Detect which cell encompasses the target text, then output its (X, Y) center coordinate. 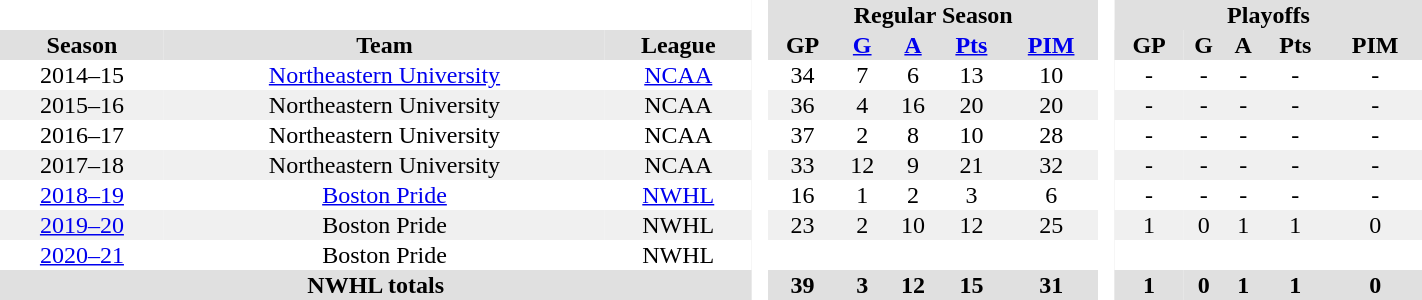
Season (82, 45)
34 (802, 75)
NWHL totals (376, 285)
8 (914, 135)
21 (971, 165)
Team (384, 45)
2019–20 (82, 225)
Regular Season (933, 15)
2018–19 (82, 195)
33 (802, 165)
25 (1051, 225)
32 (1051, 165)
28 (1051, 135)
4 (862, 105)
2017–18 (82, 165)
2020–21 (82, 255)
31 (1051, 285)
23 (802, 225)
37 (802, 135)
39 (802, 285)
League (678, 45)
2016–17 (82, 135)
13 (971, 75)
7 (862, 75)
2015–16 (82, 105)
2014–15 (82, 75)
Playoffs (1268, 15)
36 (802, 105)
9 (914, 165)
15 (971, 285)
